Detect which cell encompasses the target text, then output its (X, Y) center coordinate. 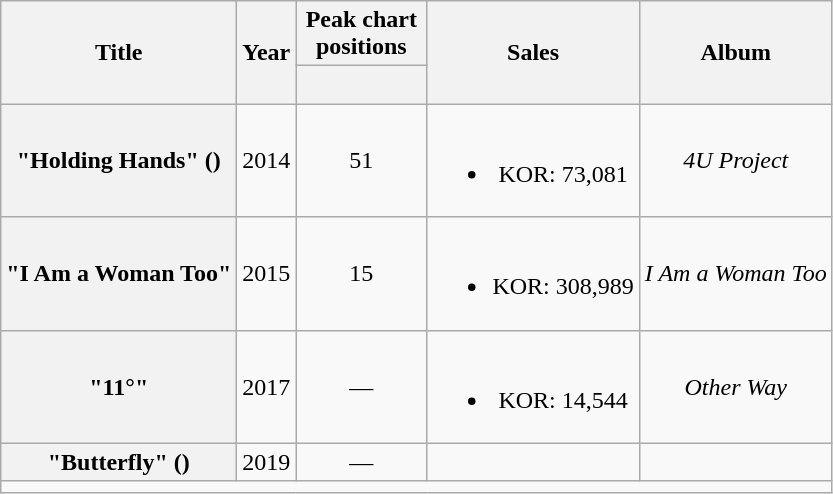
"I Am a Woman Too" (119, 274)
2015 (266, 274)
2014 (266, 160)
51 (362, 160)
2019 (266, 462)
KOR: 14,544 (533, 386)
KOR: 308,989 (533, 274)
"Holding Hands" () (119, 160)
"11°" (119, 386)
Year (266, 52)
Sales (533, 52)
4U Project (736, 160)
2017 (266, 386)
I Am a Woman Too (736, 274)
Peak chart positions (362, 34)
"Butterfly" () (119, 462)
Album (736, 52)
Other Way (736, 386)
Title (119, 52)
KOR: 73,081 (533, 160)
15 (362, 274)
